Output the (x, y) coordinate of the center of the cell containing the given text.  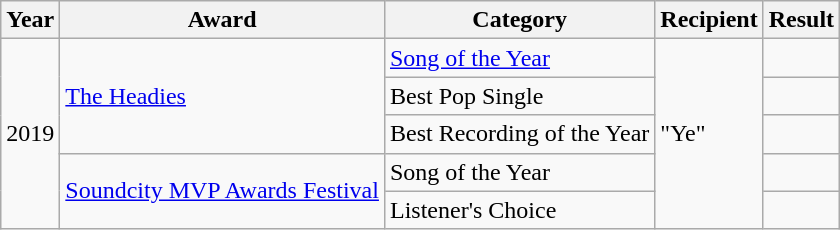
Best Recording of the Year (519, 134)
Recipient (709, 20)
Category (519, 20)
Best Pop Single (519, 96)
The Headies (222, 96)
Soundcity MVP Awards Festival (222, 191)
Year (30, 20)
Result (801, 20)
Award (222, 20)
Listener's Choice (519, 210)
"Ye" (709, 134)
2019 (30, 134)
